From the cell containing the given text, extract its center point as [x, y] coordinate. 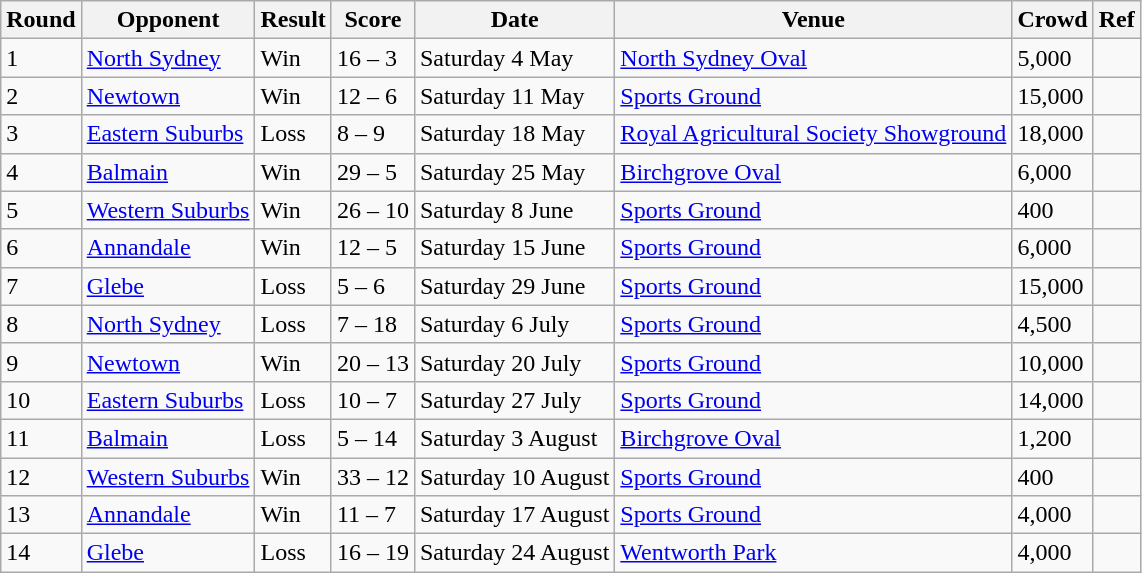
2 [41, 96]
5,000 [1052, 58]
Saturday 17 August [514, 515]
11 [41, 438]
Venue [814, 20]
Saturday 4 May [514, 58]
Saturday 25 May [514, 172]
Saturday 20 July [514, 362]
11 – 7 [372, 515]
26 – 10 [372, 210]
3 [41, 134]
10,000 [1052, 362]
8 [41, 324]
13 [41, 515]
Saturday 29 June [514, 286]
Saturday 27 July [514, 400]
Date [514, 20]
4,500 [1052, 324]
29 – 5 [372, 172]
Saturday 11 May [514, 96]
Crowd [1052, 20]
12 – 5 [372, 248]
1,200 [1052, 438]
7 [41, 286]
Ref [1116, 20]
33 – 12 [372, 477]
5 [41, 210]
6 [41, 248]
7 – 18 [372, 324]
14 [41, 553]
Round [41, 20]
20 – 13 [372, 362]
16 – 3 [372, 58]
Opponent [168, 20]
5 – 6 [372, 286]
North Sydney Oval [814, 58]
Saturday 15 June [514, 248]
Saturday 8 June [514, 210]
Wentworth Park [814, 553]
10 [41, 400]
16 – 19 [372, 553]
4 [41, 172]
Saturday 6 July [514, 324]
Saturday 3 August [514, 438]
Saturday 10 August [514, 477]
Result [293, 20]
5 – 14 [372, 438]
1 [41, 58]
14,000 [1052, 400]
8 – 9 [372, 134]
Saturday 18 May [514, 134]
18,000 [1052, 134]
Royal Agricultural Society Showground [814, 134]
12 – 6 [372, 96]
Score [372, 20]
Saturday 24 August [514, 553]
10 – 7 [372, 400]
9 [41, 362]
12 [41, 477]
